Return the [X, Y] coordinate for the center point of the cell that contains the specified text.  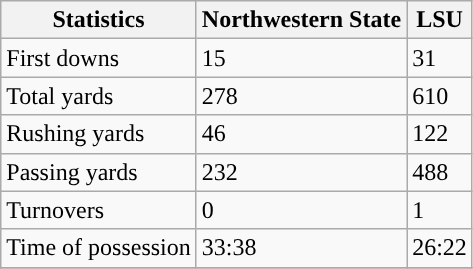
Statistics [99, 20]
First downs [99, 58]
15 [301, 58]
33:38 [301, 248]
26:22 [440, 248]
46 [301, 134]
610 [440, 96]
122 [440, 134]
LSU [440, 20]
Passing yards [99, 172]
Turnovers [99, 210]
Total yards [99, 96]
Northwestern State [301, 20]
1 [440, 210]
Time of possession [99, 248]
31 [440, 58]
0 [301, 210]
278 [301, 96]
Rushing yards [99, 134]
488 [440, 172]
232 [301, 172]
